Return the (x, y) coordinate for the center point of the cell that contains the specified text.  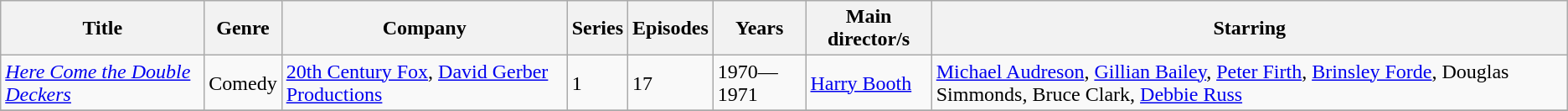
Episodes (671, 29)
Harry Booth (869, 82)
Years (759, 29)
Series (597, 29)
Company (424, 29)
Genre (243, 29)
1 (597, 82)
Starring (1250, 29)
1970—1971 (759, 82)
Main director/s (869, 29)
Michael Audreson, Gillian Bailey, Peter Firth, Brinsley Forde, Douglas Simmonds, Bruce Clark, Debbie Russ (1250, 82)
Title (102, 29)
17 (671, 82)
Comedy (243, 82)
20th Century Fox, David Gerber Productions (424, 82)
Here Come the Double Deckers (102, 82)
